Search for the cell housing the specified text and yield its [x, y] center coordinate. 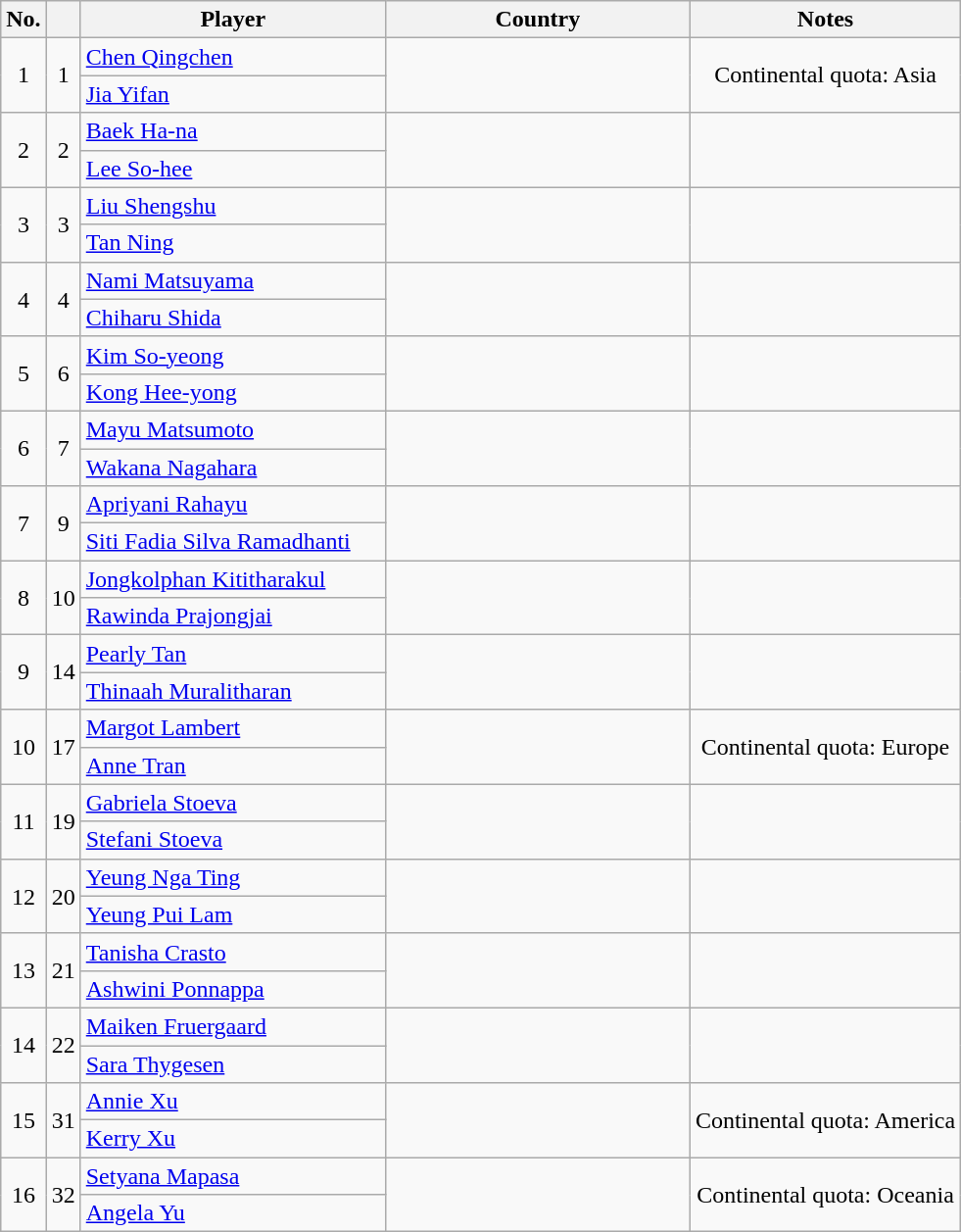
5 [24, 373]
Chen Qingchen [233, 57]
Gabriela Stoeva [233, 803]
Wakana Nagahara [233, 468]
Maiken Fruergaard [233, 1026]
Yeung Nga Ting [233, 877]
Continental quota: Asia [825, 75]
Player [233, 20]
Siti Fadia Silva Ramadhanti [233, 542]
Pearly Tan [233, 654]
Country [537, 20]
13 [24, 970]
Continental quota: America [825, 1120]
Annie Xu [233, 1102]
Setyana Mapasa [233, 1176]
Baek Ha-na [233, 131]
Tanisha Crasto [233, 952]
Kong Hee-yong [233, 392]
Notes [825, 20]
Kim So-yeong [233, 355]
Jongkolphan Kititharakul [233, 579]
11 [24, 821]
Sara Thygesen [233, 1063]
Yeung Pui Lam [233, 914]
Rawinda Prajongjai [233, 616]
Mayu Matsumoto [233, 429]
Angela Yu [233, 1213]
21 [63, 970]
Apriyani Rahayu [233, 505]
19 [63, 821]
Nami Matsuyama [233, 280]
17 [63, 747]
Lee So-hee [233, 169]
15 [24, 1120]
Margot Lambert [233, 728]
Continental quota: Oceania [825, 1195]
Kerry Xu [233, 1139]
Thinaah Muralitharan [233, 691]
Liu Shengshu [233, 206]
12 [24, 896]
Chiharu Shida [233, 318]
Jia Yifan [233, 94]
Anne Tran [233, 765]
Tan Ning [233, 243]
Ashwini Ponnappa [233, 989]
8 [24, 598]
20 [63, 896]
Stefani Stoeva [233, 840]
No. [24, 20]
32 [63, 1195]
31 [63, 1120]
Continental quota: Europe [825, 747]
16 [24, 1195]
22 [63, 1045]
